Return the (x, y) coordinate for the center point of the cell that contains the specified text.  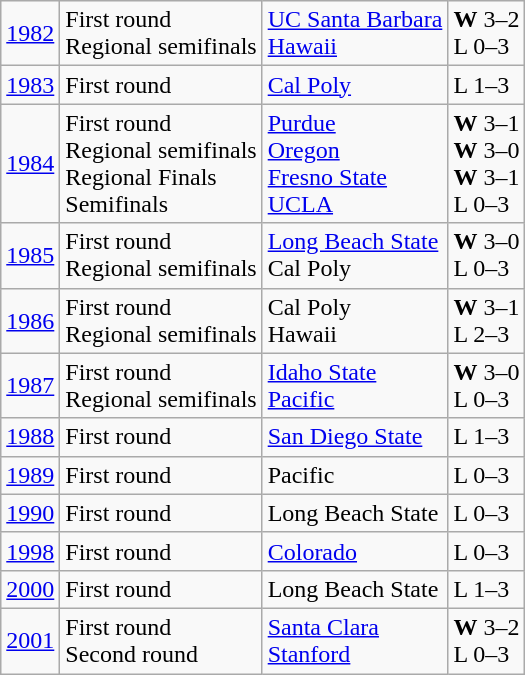
UC Santa BarbaraHawaii (355, 34)
First roundRegional semifinalsRegional FinalsSemifinals (161, 164)
Long Beach StateCal Poly (355, 256)
1983 (30, 85)
1987 (30, 386)
W 3–1L 2–3 (486, 320)
Santa ClaraStanford (355, 640)
First roundSecond round (161, 640)
San Diego State (355, 437)
1984 (30, 164)
1989 (30, 475)
W 3–1W 3–0W 3–1L 0–3 (486, 164)
Pacific (355, 475)
1985 (30, 256)
Colorado (355, 551)
PurdueOregonFresno StateUCLA (355, 164)
Idaho StatePacific (355, 386)
Cal PolyHawaii (355, 320)
1990 (30, 513)
2001 (30, 640)
1998 (30, 551)
Cal Poly (355, 85)
1986 (30, 320)
1982 (30, 34)
1988 (30, 437)
2000 (30, 589)
